Scan for the cell matching the given text and deliver its (X, Y) coordinate at center. 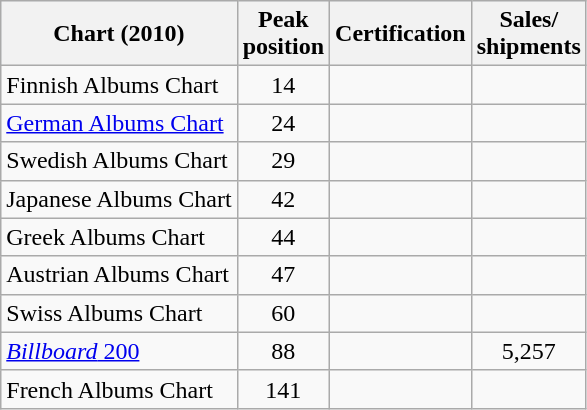
Japanese Albums Chart (119, 199)
Swedish Albums Chart (119, 161)
French Albums Chart (119, 389)
Finnish Albums Chart (119, 85)
Austrian Albums Chart (119, 275)
44 (283, 237)
141 (283, 389)
29 (283, 161)
60 (283, 313)
German Albums Chart (119, 123)
Certification (401, 34)
88 (283, 351)
42 (283, 199)
5,257 (528, 351)
Greek Albums Chart (119, 237)
14 (283, 85)
Peakposition (283, 34)
24 (283, 123)
Sales/shipments (528, 34)
Swiss Albums Chart (119, 313)
Billboard 200 (119, 351)
Chart (2010) (119, 34)
47 (283, 275)
